For the text-containing cell, return its midpoint in (X, Y) coordinate format. 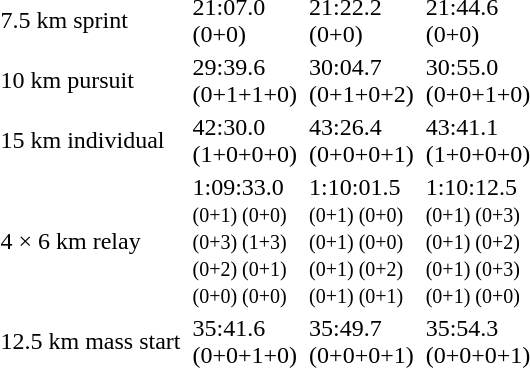
29:39.6(0+1+1+0) (245, 80)
1:10:01.5(0+1) (0+0)(0+1) (0+0)(0+1) (0+2)(0+1) (0+1) (362, 241)
43:26.4(0+0+0+1) (362, 140)
1:09:33.0(0+1) (0+0)(0+3) (1+3)(0+2) (0+1)(0+0) (0+0) (245, 241)
30:04.7(0+1+0+2) (362, 80)
42:30.0(1+0+0+0) (245, 140)
